Return [X, Y] of the center of cell containing provided text 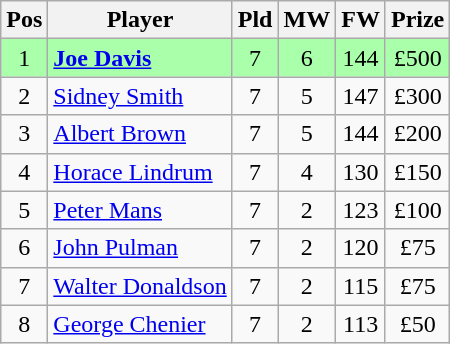
3 [24, 134]
£300 [417, 96]
Prize [417, 20]
FW [361, 20]
John Pulman [140, 248]
Walter Donaldson [140, 286]
8 [24, 324]
£500 [417, 58]
Peter Mans [140, 210]
113 [361, 324]
Pos [24, 20]
£150 [417, 172]
£200 [417, 134]
120 [361, 248]
115 [361, 286]
Horace Lindrum [140, 172]
Sidney Smith [140, 96]
Albert Brown [140, 134]
MW [307, 20]
George Chenier [140, 324]
130 [361, 172]
Player [140, 20]
£50 [417, 324]
123 [361, 210]
£100 [417, 210]
Joe Davis [140, 58]
147 [361, 96]
Pld [255, 20]
1 [24, 58]
